Scan for the cell matching the given text and deliver its (X, Y) coordinate at center. 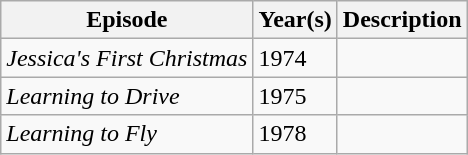
Jessica's First Christmas (127, 58)
1978 (295, 134)
Episode (127, 20)
Year(s) (295, 20)
1975 (295, 96)
Learning to Drive (127, 96)
1974 (295, 58)
Learning to Fly (127, 134)
Description (402, 20)
